Output the (X, Y) coordinate of the center of the cell containing the given text.  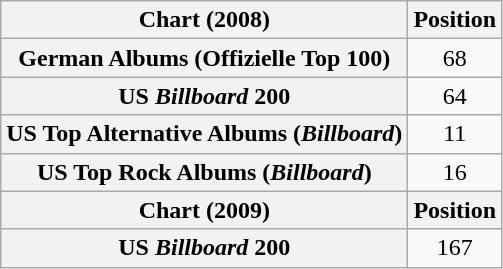
US Top Alternative Albums (Billboard) (204, 134)
US Top Rock Albums (Billboard) (204, 172)
167 (455, 248)
16 (455, 172)
68 (455, 58)
German Albums (Offizielle Top 100) (204, 58)
64 (455, 96)
11 (455, 134)
Chart (2009) (204, 210)
Chart (2008) (204, 20)
